Extract the [X, Y] coordinate from the center of the cell holding the provided text.  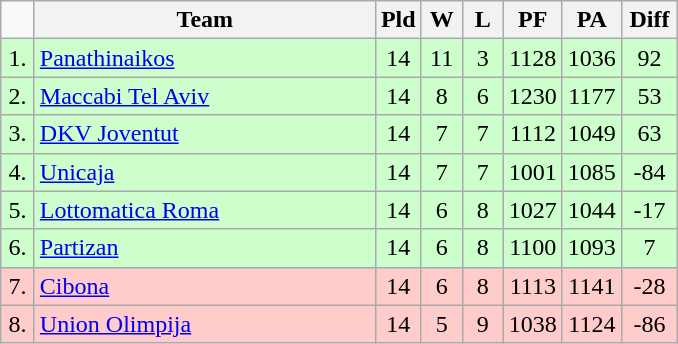
1049 [592, 134]
1113 [532, 286]
L [482, 20]
1230 [532, 96]
Partizan [204, 248]
1128 [532, 58]
-17 [649, 210]
Diff [649, 20]
6. [18, 248]
1124 [592, 324]
Union Olimpija [204, 324]
Pld [398, 20]
63 [649, 134]
9 [482, 324]
1001 [532, 172]
1093 [592, 248]
Panathinaikos [204, 58]
-84 [649, 172]
7. [18, 286]
1036 [592, 58]
1027 [532, 210]
1141 [592, 286]
-28 [649, 286]
DKV Joventut [204, 134]
Lottomatica Roma [204, 210]
Unicaja [204, 172]
Team [204, 20]
Maccabi Tel Aviv [204, 96]
PA [592, 20]
2. [18, 96]
5 [442, 324]
11 [442, 58]
W [442, 20]
-86 [649, 324]
5. [18, 210]
1100 [532, 248]
1177 [592, 96]
4. [18, 172]
1112 [532, 134]
92 [649, 58]
3. [18, 134]
3 [482, 58]
PF [532, 20]
1. [18, 58]
Cibona [204, 286]
1085 [592, 172]
8. [18, 324]
1038 [532, 324]
53 [649, 96]
1044 [592, 210]
